From the cell containing the given text, extract its center point as [x, y] coordinate. 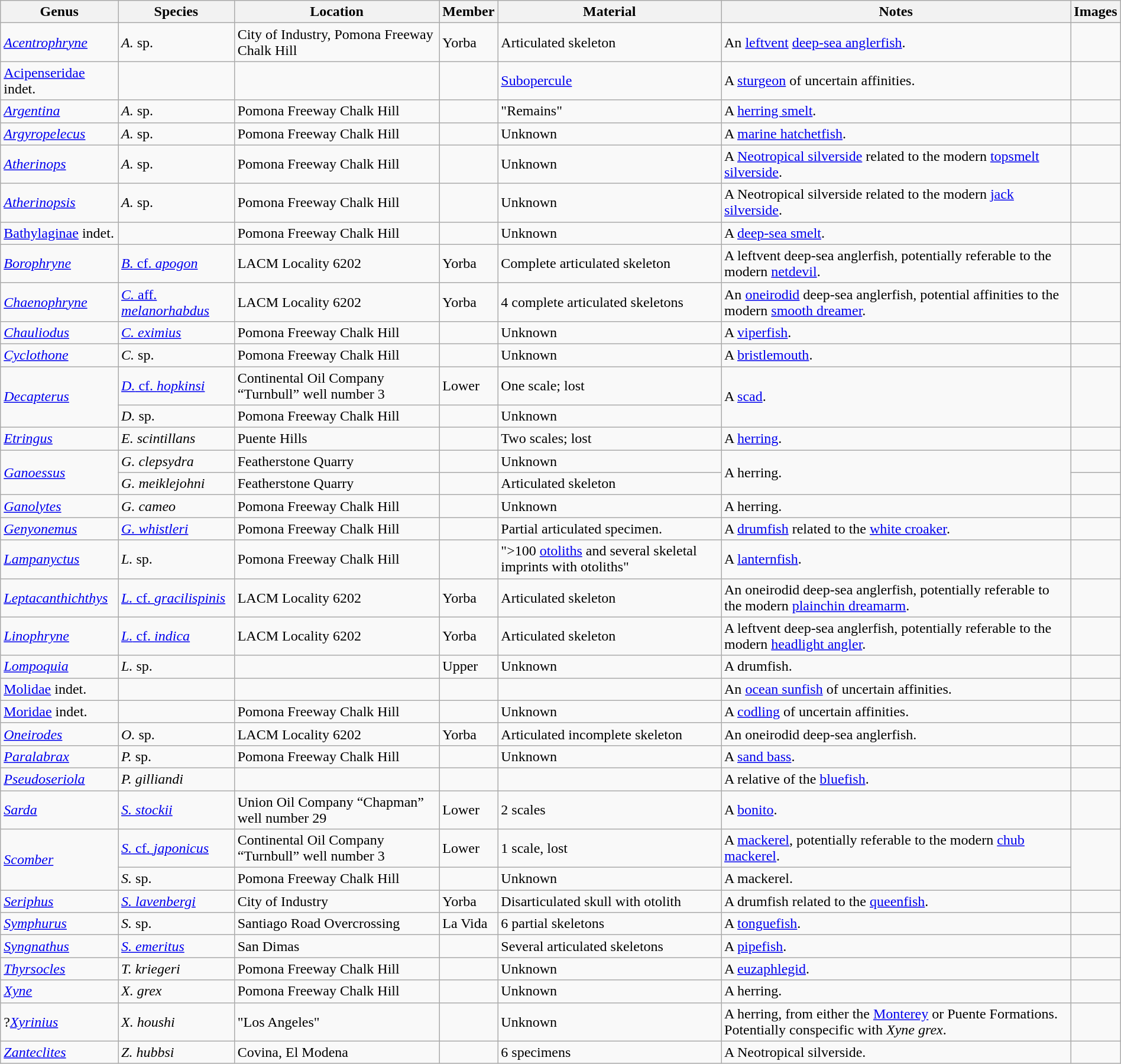
Thyrsocles [59, 969]
A mackerel. [896, 879]
4 complete articulated skeletons [610, 302]
Paralabrax [59, 756]
A tonguefish. [896, 924]
A leftvent deep-sea anglerfish, potentially referable to the modern netdevil. [896, 264]
A drumfish related to the white croaker. [896, 529]
Upper [468, 667]
X. houshi [176, 1022]
T. kriegeri [176, 969]
An oneirodid deep-sea anglerfish. [896, 734]
Moridae indet. [59, 712]
Atherinops [59, 164]
Disarticulated skull with otolith [610, 901]
Oneirodes [59, 734]
An leftvent deep-sea anglerfish. [896, 43]
Location [337, 12]
Cyclothone [59, 355]
C. sp. [176, 355]
Argentina [59, 111]
Atherinopsis [59, 202]
Molidae indet. [59, 689]
A herring smelt. [896, 111]
San Dimas [337, 946]
S. emeritus [176, 946]
">100 otoliths and several skeletal imprints with otoliths" [610, 560]
Etringus [59, 439]
X. grex [176, 991]
L. cf. gracilispinis [176, 597]
Species [176, 12]
S. cf. japonicus [176, 848]
A bristlemouth. [896, 355]
An oneirodid deep-sea anglerfish, potentially referable to the modern plainchin dreamarm. [896, 597]
Images [1096, 12]
A sand bass. [896, 756]
Subopercule [610, 80]
Leptacanthichthys [59, 597]
Acipenseridae indet. [59, 80]
One scale; lost [610, 386]
A scad. [896, 397]
A leftvent deep-sea anglerfish, potentially referable to the modern headlight angler. [896, 636]
Lampanyctus [59, 560]
P. sp. [176, 756]
Acentrophryne [59, 43]
Covina, El Modena [337, 1052]
Pseudoseriola [59, 779]
City of Industry, Pomona Freeway Chalk Hill [337, 43]
Partial articulated specimen. [610, 529]
E. scintillans [176, 439]
Zanteclites [59, 1052]
6 partial skeletons [610, 924]
B. cf. apogon [176, 264]
Several articulated skeletons [610, 946]
D. cf. hopkinsi [176, 386]
Genus [59, 12]
G. clepsydra [176, 461]
"Remains" [610, 111]
A codling of uncertain affinities. [896, 712]
Material [610, 12]
A mackerel, potentially referable to the modern chub mackerel. [896, 848]
Seriphus [59, 901]
Argyropelecus [59, 134]
A euzaphlegid. [896, 969]
Xyne [59, 991]
A herring, from either the Monterey or Puente Formations. Potentially conspecific with Xyne grex. [896, 1022]
Bathylaginae indet. [59, 233]
G. whistleri [176, 529]
Two scales; lost [610, 439]
C. aff. melanorhabdus [176, 302]
A Neotropical silverside related to the modern jack silverside. [896, 202]
Member [468, 12]
Decapterus [59, 397]
Scomber [59, 860]
Sarda [59, 809]
Chaenophryne [59, 302]
A bonito. [896, 809]
Borophryne [59, 264]
A drumfish related to the queenfish. [896, 901]
Genyonemus [59, 529]
Complete articulated skeleton [610, 264]
Lompoquia [59, 667]
A viperfish. [896, 332]
O. sp. [176, 734]
G. meiklejohni [176, 484]
P. gilliandi [176, 779]
6 specimens [610, 1052]
A deep-sea smelt. [896, 233]
A Neotropical silverside. [896, 1052]
Symphurus [59, 924]
Ganoessus [59, 473]
D. sp. [176, 416]
Syngnathus [59, 946]
S. stockii [176, 809]
1 scale, lost [610, 848]
?Xyrinius [59, 1022]
2 scales [610, 809]
Notes [896, 12]
A Neotropical silverside related to the modern topsmelt silverside. [896, 164]
S. lavenbergi [176, 901]
A drumfish. [896, 667]
Articulated incomplete skeleton [610, 734]
A pipefish. [896, 946]
Chauliodus [59, 332]
Linophryne [59, 636]
A relative of the bluefish. [896, 779]
C. eximius [176, 332]
An ocean sunfish of uncertain affinities. [896, 689]
Z. hubbsi [176, 1052]
Santiago Road Overcrossing [337, 924]
A sturgeon of uncertain affinities. [896, 80]
L. cf. indica [176, 636]
An oneirodid deep-sea anglerfish, potential affinities to the modern smooth dreamer. [896, 302]
City of Industry [337, 901]
Ganolytes [59, 506]
Union Oil Company “Chapman” well number 29 [337, 809]
A lanternfish. [896, 560]
G. cameo [176, 506]
La Vida [468, 924]
Puente Hills [337, 439]
"Los Angeles" [337, 1022]
A marine hatchetfish. [896, 134]
